Find where the given text appears and provide that cell's center as (X, Y) coordinate. 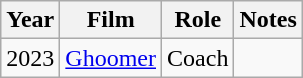
Film (111, 20)
Ghoomer (111, 58)
Role (198, 20)
Notes (268, 20)
Coach (198, 58)
2023 (30, 58)
Year (30, 20)
